Extract the (X, Y) coordinate from the center of the cell holding the provided text.  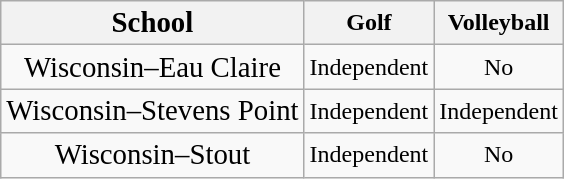
Volleyball (499, 23)
School (152, 23)
Golf (369, 23)
Wisconsin–Stout (152, 155)
Wisconsin–Stevens Point (152, 111)
Wisconsin–Eau Claire (152, 67)
